Identify which cell holds the provided text, then report its (X, Y) central coordinate. 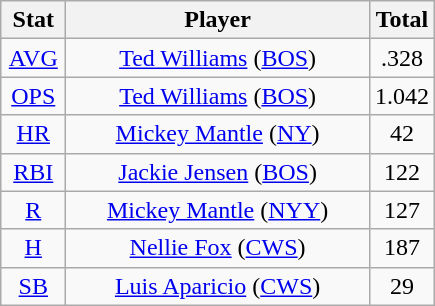
29 (402, 286)
187 (402, 248)
HR (34, 134)
Jackie Jensen (BOS) (218, 172)
Mickey Mantle (NY) (218, 134)
SB (34, 286)
Player (218, 20)
H (34, 248)
Luis Aparicio (CWS) (218, 286)
Total (402, 20)
127 (402, 210)
1.042 (402, 96)
RBI (34, 172)
.328 (402, 58)
Stat (34, 20)
42 (402, 134)
122 (402, 172)
Mickey Mantle (NYY) (218, 210)
OPS (34, 96)
R (34, 210)
AVG (34, 58)
Nellie Fox (CWS) (218, 248)
